Scan for the cell matching the given text and deliver its (X, Y) coordinate at center. 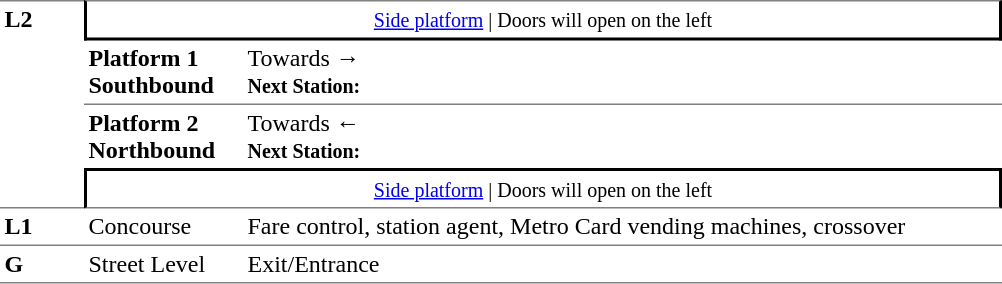
L2 (42, 104)
Street Level (164, 264)
Platform 2Northbound (164, 136)
Fare control, station agent, Metro Card vending machines, crossover (622, 226)
Towards ← Next Station: (622, 136)
Platform 1Southbound (164, 72)
Towards → Next Station: (622, 72)
L1 (42, 226)
Concourse (164, 226)
Exit/Entrance (622, 264)
G (42, 264)
